Locate the cell with the specified text and output its (X, Y) center coordinate. 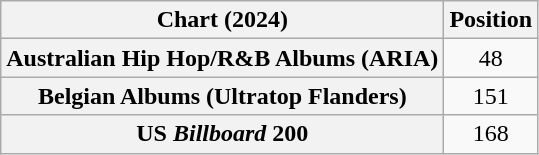
US Billboard 200 (222, 134)
151 (491, 96)
Belgian Albums (Ultratop Flanders) (222, 96)
48 (491, 58)
168 (491, 134)
Position (491, 20)
Australian Hip Hop/R&B Albums (ARIA) (222, 58)
Chart (2024) (222, 20)
